Return the (X, Y) coordinate for the center point of the cell that contains the specified text.  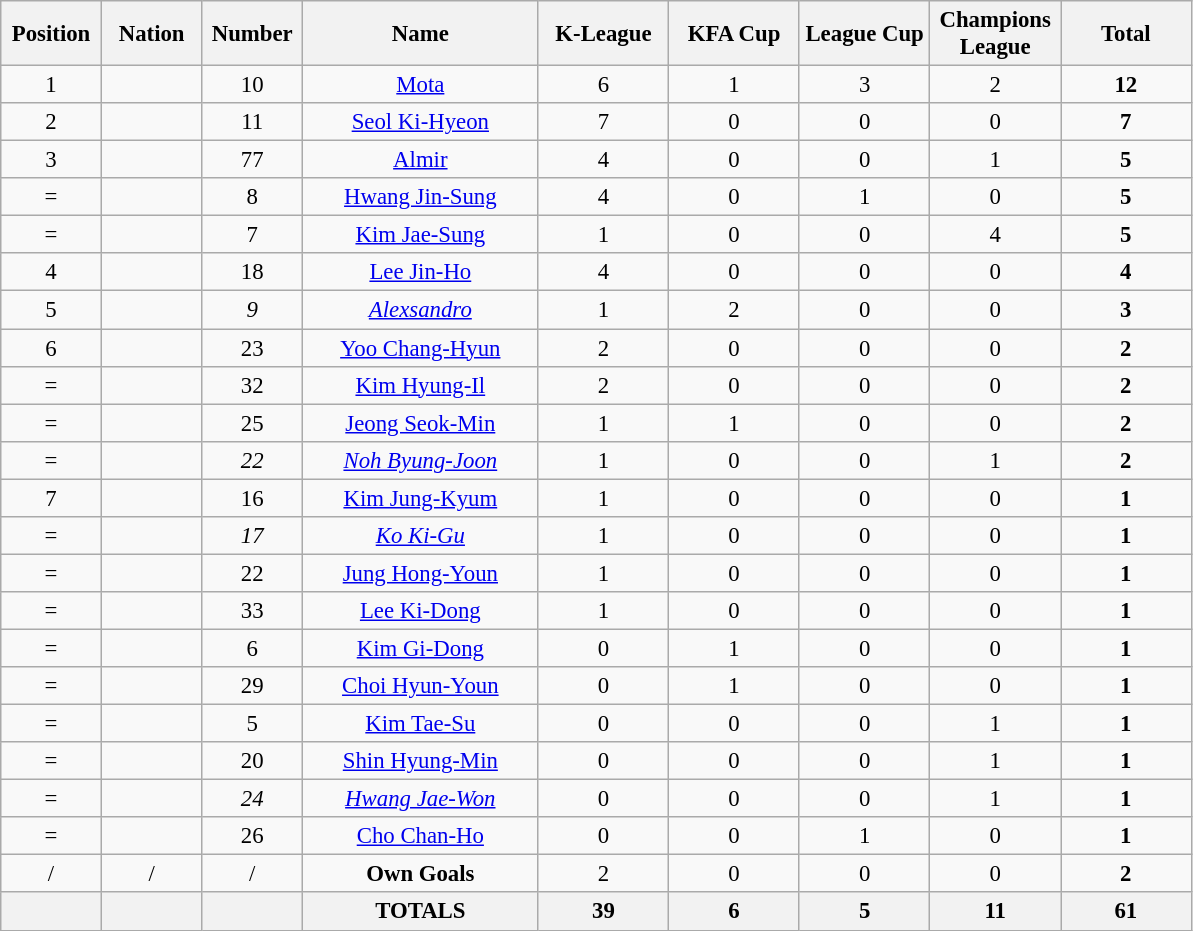
Cho Chan-Ho (421, 836)
Own Goals (421, 874)
Hwang Jin-Sung (421, 197)
Shin Hyung-Min (421, 761)
61 (1126, 912)
Kim Gi-Dong (421, 648)
17 (252, 536)
26 (252, 836)
Choi Hyun-Youn (421, 686)
23 (252, 348)
Kim Hyung-Il (421, 385)
24 (252, 799)
K-League (604, 34)
9 (252, 310)
Total (1126, 34)
25 (252, 423)
Jung Hong-Youn (421, 573)
12 (1126, 85)
33 (252, 611)
League Cup (864, 34)
Alexsandro (421, 310)
Nation (152, 34)
Lee Ki-Dong (421, 611)
Noh Byung-Joon (421, 460)
Hwang Jae-Won (421, 799)
10 (252, 85)
Yoo Chang-Hyun (421, 348)
Champions League (996, 34)
Ko Ki-Gu (421, 536)
Kim Tae-Su (421, 724)
Position (52, 34)
20 (252, 761)
Jeong Seok-Min (421, 423)
16 (252, 498)
77 (252, 160)
Number (252, 34)
Seol Ki-Hyeon (421, 122)
29 (252, 686)
Kim Jung-Kyum (421, 498)
KFA Cup (734, 34)
18 (252, 273)
Kim Jae-Sung (421, 235)
Lee Jin-Ho (421, 273)
Mota (421, 85)
Name (421, 34)
32 (252, 385)
39 (604, 912)
Almir (421, 160)
8 (252, 197)
TOTALS (421, 912)
